Locate the cell with the specified text and output its (x, y) center coordinate. 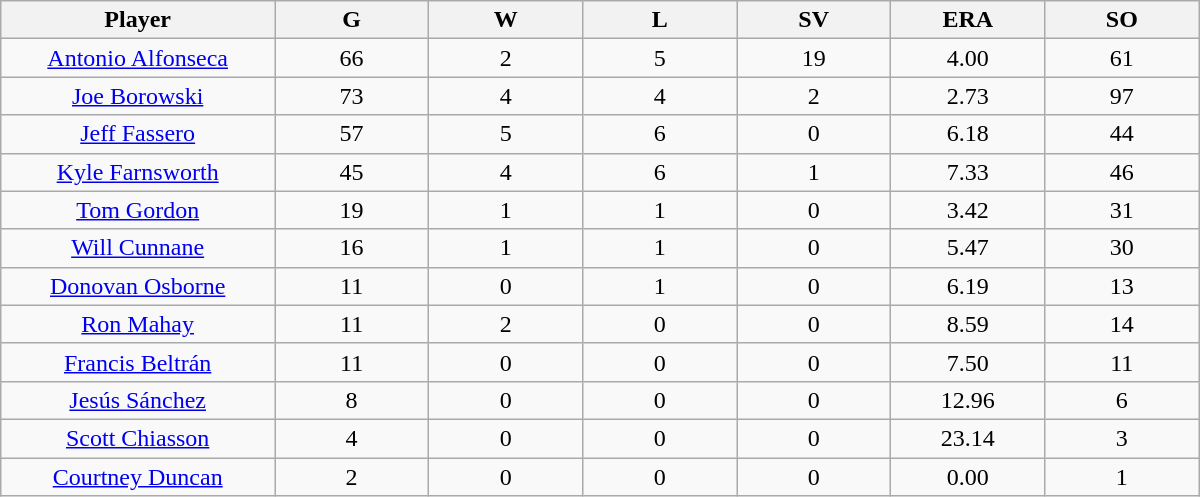
SO (1122, 20)
2.73 (968, 96)
Kyle Farnsworth (138, 172)
46 (1122, 172)
6.18 (968, 134)
Jeff Fassero (138, 134)
3 (1122, 438)
G (352, 20)
73 (352, 96)
97 (1122, 96)
57 (352, 134)
Will Cunnane (138, 248)
Joe Borowski (138, 96)
L (660, 20)
ERA (968, 20)
Scott Chiasson (138, 438)
30 (1122, 248)
Tom Gordon (138, 210)
4.00 (968, 58)
8.59 (968, 324)
7.33 (968, 172)
16 (352, 248)
6.19 (968, 286)
23.14 (968, 438)
Antonio Alfonseca (138, 58)
5.47 (968, 248)
7.50 (968, 362)
Jesús Sánchez (138, 400)
Player (138, 20)
14 (1122, 324)
66 (352, 58)
Donovan Osborne (138, 286)
Francis Beltrán (138, 362)
61 (1122, 58)
45 (352, 172)
0.00 (968, 477)
3.42 (968, 210)
31 (1122, 210)
SV (814, 20)
8 (352, 400)
13 (1122, 286)
W (506, 20)
12.96 (968, 400)
Ron Mahay (138, 324)
44 (1122, 134)
Courtney Duncan (138, 477)
